Capture the cell that displays the provided text and extract its [X, Y] central coordinate. 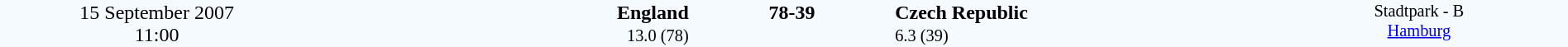
6.3 (39) [1082, 36]
13.0 (78) [501, 36]
Czech Republic [1082, 12]
England [501, 12]
Stadtpark - B Hamburg [1419, 23]
78-39 [791, 12]
15 September 200711:00 [157, 23]
